Detect which cell encompasses the target text, then output its [x, y] center coordinate. 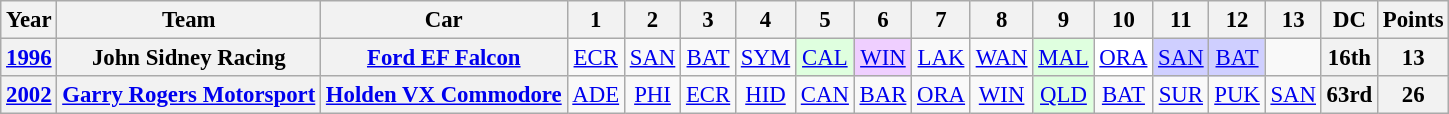
Year [29, 20]
6 [882, 20]
Holden VX Commodore [444, 95]
SUR [1181, 95]
John Sidney Racing [189, 58]
2 [652, 20]
Garry Rogers Motorsport [189, 95]
1 [596, 20]
BAR [882, 95]
63rd [1349, 95]
PHI [652, 95]
HID [766, 95]
7 [942, 20]
3 [708, 20]
WAN [1001, 58]
11 [1181, 20]
LAK [942, 58]
12 [1237, 20]
CAL [824, 58]
Car [444, 20]
ADE [596, 95]
5 [824, 20]
DC [1349, 20]
16th [1349, 58]
1996 [29, 58]
4 [766, 20]
9 [1064, 20]
PUK [1237, 95]
Points [1412, 20]
CAN [824, 95]
Ford EF Falcon [444, 58]
10 [1124, 20]
2002 [29, 95]
8 [1001, 20]
QLD [1064, 95]
26 [1412, 95]
Team [189, 20]
MAL [1064, 58]
SYM [766, 58]
